Detect which cell encompasses the target text, then output its (x, y) center coordinate. 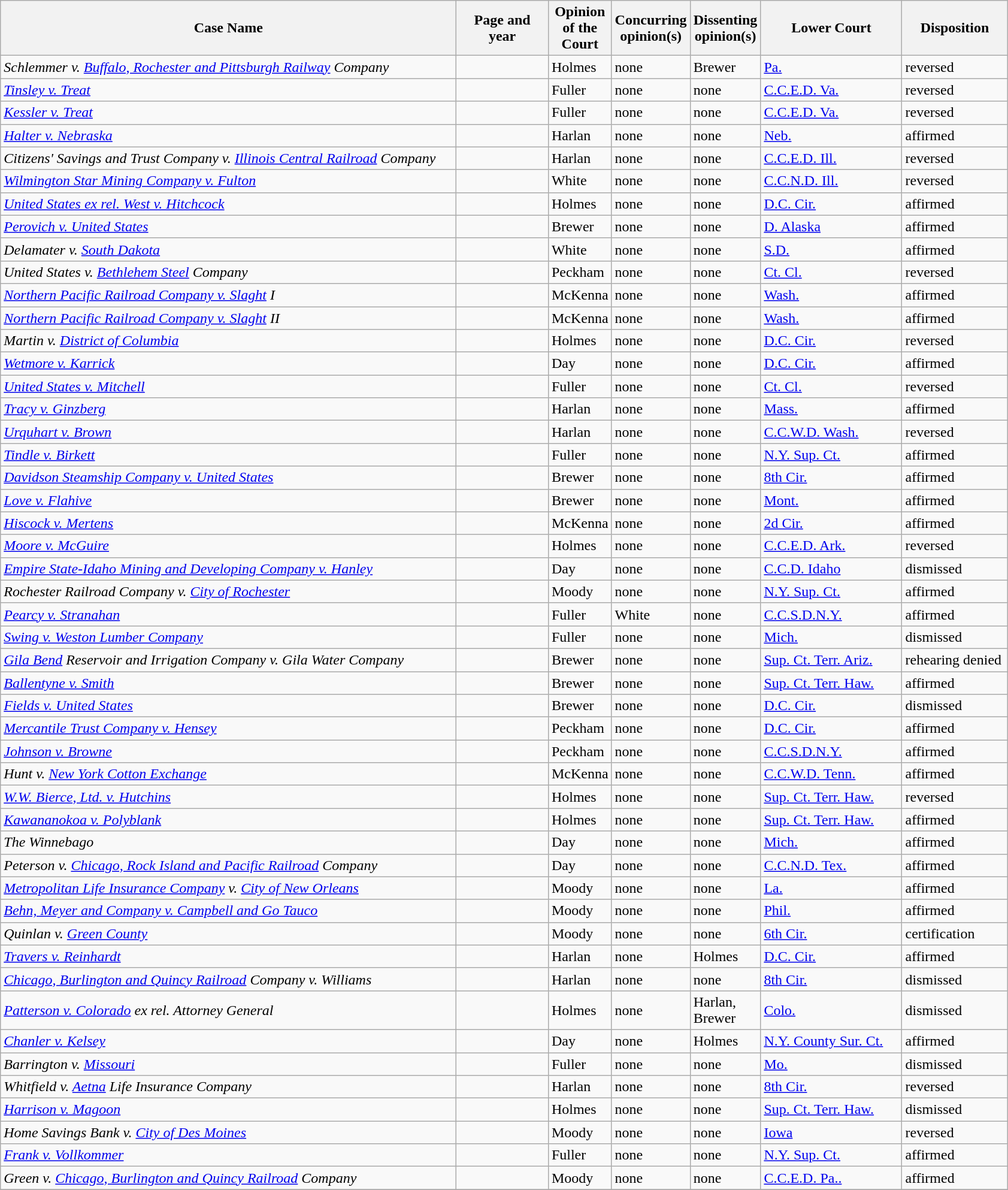
C.C.N.D. Ill. (831, 181)
Travers v. Reinhardt (229, 956)
Behn, Meyer and Company v. Campbell and Go Tauco (229, 911)
2d Cir. (831, 523)
Dissenting opinion(s) (725, 28)
Pa. (831, 67)
Mo. (831, 1064)
Lower Court (831, 28)
C.C.D. Idaho (831, 569)
United States v. Mitchell (229, 386)
Gila Bend Reservoir and Irrigation Company v. Gila Water Company (229, 660)
Love v. Flahive (229, 500)
C.C.W.D. Tenn. (831, 774)
rehearing denied (955, 660)
Case Name (229, 28)
Neb. (831, 135)
Mass. (831, 409)
Green v. Chicago, Burlington and Quincy Railroad Company (229, 1178)
Sup. Ct. Terr. Ariz. (831, 660)
Hunt v. New York Cotton Exchange (229, 774)
Tindle v. Birkett (229, 455)
certification (955, 934)
Wilmington Star Mining Company v. Fulton (229, 181)
Chicago, Burlington and Quincy Railroad Company v. Williams (229, 979)
Opinion of the Court (580, 28)
Martin v. District of Columbia (229, 341)
S.D. (831, 249)
United States ex rel. West v. Hitchcock (229, 204)
Halter v. Nebraska (229, 135)
Whitfield v. Aetna Life Insurance Company (229, 1087)
United States v. Bethlehem Steel Company (229, 272)
The Winnebago (229, 842)
Tinsley v. Treat (229, 90)
Chanler v. Kelsey (229, 1041)
C.C.E.D. Ill. (831, 158)
Perovich v. United States (229, 226)
Tracy v. Ginzberg (229, 409)
Delamater v. South Dakota (229, 249)
Patterson v. Colorado ex rel. Attorney General (229, 1010)
Concurring opinion(s) (650, 28)
Harrison v. Magoon (229, 1110)
Rochester Railroad Company v. City of Rochester (229, 591)
Urquhart v. Brown (229, 432)
Iowa (831, 1132)
Pearcy v. Stranahan (229, 614)
La. (831, 888)
Barrington v. Missouri (229, 1064)
Citizens' Savings and Trust Company v. Illinois Central Railroad Company (229, 158)
C.C.N.D. Tex. (831, 865)
Ballentyne v. Smith (229, 682)
C.C.E.D. Pa.. (831, 1178)
N.Y. County Sur. Ct. (831, 1041)
Northern Pacific Railroad Company v. Slaght I (229, 295)
Schlemmer v. Buffalo, Rochester and Pittsburgh Railway Company (229, 67)
Swing v. Weston Lumber Company (229, 637)
Mont. (831, 500)
C.C.E.D. Ark. (831, 546)
Johnson v. Browne (229, 751)
Kawananokoa v. Polyblank (229, 820)
Metropolitan Life Insurance Company v. City of New Orleans (229, 888)
Hiscock v. Mertens (229, 523)
Kessler v. Treat (229, 113)
W.W. Bierce, Ltd. v. Hutchins (229, 797)
Home Savings Bank v. City of Des Moines (229, 1132)
Davidson Steamship Company v. United States (229, 478)
Disposition (955, 28)
Quinlan v. Green County (229, 934)
Phil. (831, 911)
Page and year (503, 28)
Frank v. Vollkommer (229, 1155)
Empire State-Idaho Mining and Developing Company v. Hanley (229, 569)
Moore v. McGuire (229, 546)
Peterson v. Chicago, Rock Island and Pacific Railroad Company (229, 865)
D. Alaska (831, 226)
C.C.W.D. Wash. (831, 432)
Northern Pacific Railroad Company v. Slaght II (229, 318)
Wetmore v. Karrick (229, 364)
Colo. (831, 1010)
Harlan, Brewer (725, 1010)
Fields v. United States (229, 706)
6th Cir. (831, 934)
Mercantile Trust Company v. Hensey (229, 729)
